Identify which cell holds the provided text, then report its [x, y] central coordinate. 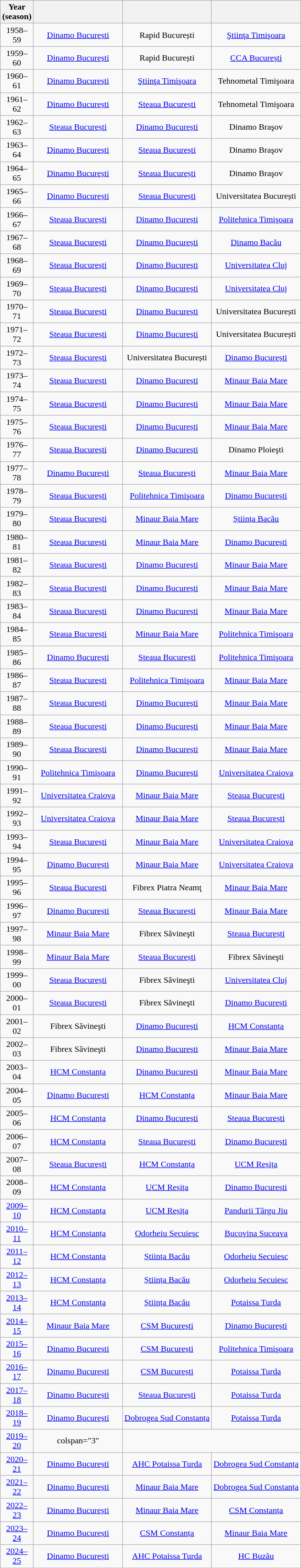
1997–98 [17, 934]
2018–19 [17, 1418]
1999–00 [17, 980]
1972–73 [17, 358]
2009–10 [17, 1210]
1994–95 [17, 864]
2002–03 [17, 1049]
1986–87 [17, 680]
1974–75 [17, 404]
2021–22 [17, 1487]
2011–12 [17, 1256]
2024–25 [17, 1556]
1978–79 [17, 496]
2015–16 [17, 1348]
Bucovina Suceava [256, 1234]
2022–23 [17, 1510]
1995–96 [17, 888]
1977–78 [17, 473]
1980–81 [17, 542]
1961–62 [17, 104]
2013–14 [17, 1302]
CCA București [256, 58]
2007–08 [17, 1164]
1981–82 [17, 565]
1967–68 [17, 242]
Pandurii Târgu Jiu [256, 1210]
1970–71 [17, 312]
1965–66 [17, 196]
2003–04 [17, 1072]
2020–21 [17, 1464]
1989–90 [17, 750]
1971–72 [17, 334]
2004–05 [17, 1095]
1990–91 [17, 772]
2019–20 [17, 1441]
1985–86 [17, 657]
1996–97 [17, 910]
1969–70 [17, 288]
Fibrex Piatra Neamţ [167, 888]
1988–89 [17, 726]
1993–94 [17, 842]
Dinamo Bacău [256, 242]
2008–09 [17, 1188]
1975–76 [17, 427]
1987–88 [17, 704]
1960–61 [17, 81]
1991–92 [17, 796]
Year (season) [17, 12]
1976–77 [17, 450]
1968–69 [17, 265]
2014–15 [17, 1326]
1984–85 [17, 634]
1982–83 [17, 588]
1998–99 [17, 957]
1992–93 [17, 818]
colspan="3" [78, 1441]
1983–84 [17, 611]
1959–60 [17, 58]
2012–13 [17, 1280]
HC Buzău [256, 1556]
1973–74 [17, 380]
2001–02 [17, 1026]
1963–64 [17, 150]
1979–80 [17, 519]
1958–59 [17, 35]
2017–18 [17, 1394]
1966–67 [17, 219]
Dinamo Ploieşti [256, 450]
2006–07 [17, 1141]
2000–01 [17, 1003]
2010–11 [17, 1234]
1962–63 [17, 127]
2023–24 [17, 1533]
2016–17 [17, 1372]
1964–65 [17, 173]
2005–06 [17, 1118]
